Locate the cell with the specified text and output its (x, y) center coordinate. 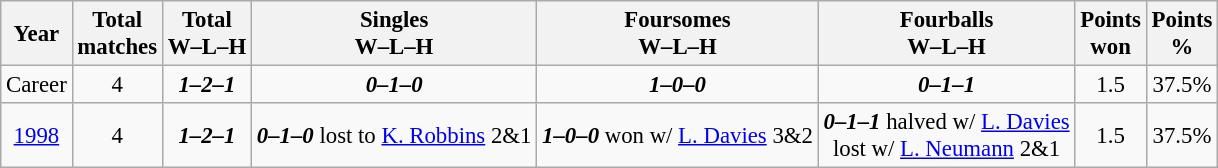
Career (36, 85)
Totalmatches (117, 34)
1–0–0 (678, 85)
Pointswon (1110, 34)
1–0–0 won w/ L. Davies 3&2 (678, 136)
0–1–1 halved w/ L. Davieslost w/ L. Neumann 2&1 (946, 136)
0–1–0 lost to K. Robbins 2&1 (394, 136)
Year (36, 34)
FoursomesW–L–H (678, 34)
SinglesW–L–H (394, 34)
FourballsW–L–H (946, 34)
TotalW–L–H (206, 34)
0–1–1 (946, 85)
Points% (1182, 34)
1998 (36, 136)
0–1–0 (394, 85)
